Return the (x, y) coordinate for the center point of the cell that contains the specified text.  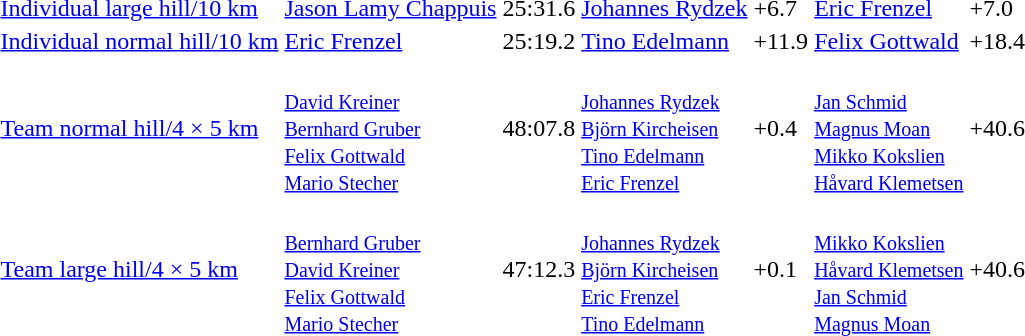
Tino Edelmann (664, 41)
48:07.8 (539, 128)
David KreinerBernhard GruberFelix GottwaldMario Stecher (390, 128)
+0.4 (781, 128)
Johannes RydzekBjörn KircheisenTino EdelmannEric Frenzel (664, 128)
25:19.2 (539, 41)
+11.9 (781, 41)
Eric Frenzel (390, 41)
Jan SchmidMagnus MoanMikko KokslienHåvard Klemetsen (889, 128)
Felix Gottwald (889, 41)
